Return (X, Y) of the center of cell containing provided text 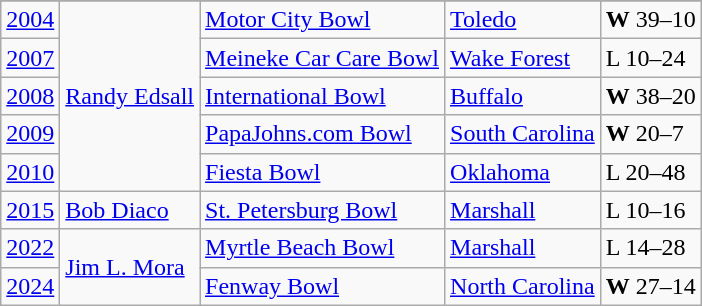
Wake Forest (523, 58)
W 27–14 (650, 286)
L 20–48 (650, 172)
Fenway Bowl (322, 286)
Buffalo (523, 96)
2015 (30, 210)
PapaJohns.com Bowl (322, 134)
Jim L. Mora (130, 267)
W 38–20 (650, 96)
St. Petersburg Bowl (322, 210)
Fiesta Bowl (322, 172)
2007 (30, 58)
Motor City Bowl (322, 20)
W 39–10 (650, 20)
North Carolina (523, 286)
2004 (30, 20)
Toledo (523, 20)
L 14–28 (650, 248)
Bob Diaco (130, 210)
2024 (30, 286)
L 10–16 (650, 210)
2008 (30, 96)
L 10–24 (650, 58)
2022 (30, 248)
Meineke Car Care Bowl (322, 58)
W 20–7 (650, 134)
Oklahoma (523, 172)
Randy Edsall (130, 96)
2009 (30, 134)
International Bowl (322, 96)
South Carolina (523, 134)
2010 (30, 172)
Myrtle Beach Bowl (322, 248)
